For the text-containing cell, return its midpoint in [x, y] coordinate format. 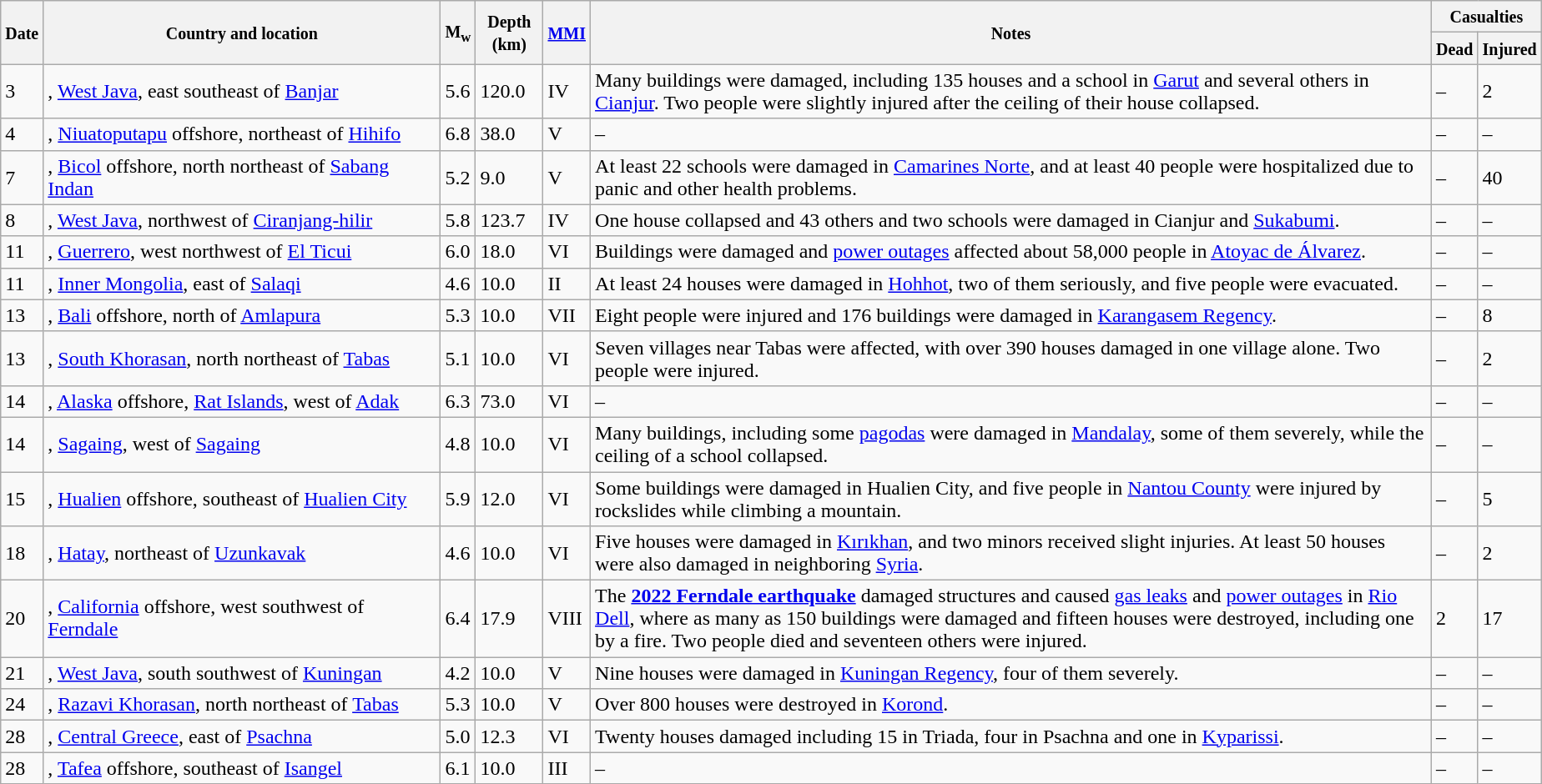
Date [22, 33]
5 [1509, 499]
At least 22 schools were damaged in Camarines Norte, and at least 40 people were hospitalized due to panic and other health problems. [1011, 177]
Twenty houses damaged including 15 in Triada, four in Psachna and one in Kyparissi. [1011, 736]
Country and location [242, 33]
Five houses were damaged in Kırıkhan, and two minors received slight injuries. At least 50 houses were also damaged in neighboring Syria. [1011, 554]
40 [1509, 177]
, Sagaing, west of Sagaing [242, 444]
At least 24 houses were damaged in Hohhot, two of them seriously, and five people were evacuated. [1011, 284]
5.8 [458, 220]
6.4 [458, 619]
18.0 [509, 252]
17.9 [509, 619]
18 [22, 554]
24 [22, 705]
VII [567, 315]
7 [22, 177]
, Hatay, northeast of Uzunkavak [242, 554]
12.0 [509, 499]
, West Java, northwest of Ciranjang-hilir [242, 220]
, Inner Mongolia, east of Salaqi [242, 284]
II [567, 284]
Over 800 houses were destroyed in Korond. [1011, 705]
One house collapsed and 43 others and two schools were damaged in Cianjur and Sukabumi. [1011, 220]
38.0 [509, 134]
21 [22, 673]
, Hualien offshore, southeast of Hualien City [242, 499]
, Bicol offshore, north northeast of Sabang Indan [242, 177]
III [567, 768]
17 [1509, 619]
Notes [1011, 33]
Buildings were damaged and power outages affected about 58,000 people in Atoyac de Álvarez. [1011, 252]
Dead [1454, 48]
6.0 [458, 252]
20 [22, 619]
, West Java, south southwest of Kuningan [242, 673]
, South Khorasan, north northeast of Tabas [242, 359]
, Niuatoputapu offshore, northeast of Hihifo [242, 134]
, Razavi Khorasan, north northeast of Tabas [242, 705]
Depth (km) [509, 33]
4.8 [458, 444]
6.1 [458, 768]
123.7 [509, 220]
, Central Greece, east of Psachna [242, 736]
Eight people were injured and 176 buildings were damaged in Karangasem Regency. [1011, 315]
12.3 [509, 736]
MMI [567, 33]
, Bali offshore, north of Amlapura [242, 315]
3 [22, 92]
VIII [567, 619]
Nine houses were damaged in Kuningan Regency, four of them severely. [1011, 673]
, California offshore, west southwest of Ferndale [242, 619]
6.8 [458, 134]
, West Java, east southeast of Banjar [242, 92]
Seven villages near Tabas were affected, with over 390 houses damaged in one village alone. Two people were injured. [1011, 359]
4.2 [458, 673]
73.0 [509, 401]
, Tafea offshore, southeast of Isangel [242, 768]
5.1 [458, 359]
5.2 [458, 177]
15 [22, 499]
Mw [458, 33]
, Guerrero, west northwest of El Ticui [242, 252]
5.0 [458, 736]
120.0 [509, 92]
Many buildings, including some pagodas were damaged in Mandalay, some of them severely, while the ceiling of a school collapsed. [1011, 444]
5.9 [458, 499]
Injured [1509, 48]
5.6 [458, 92]
6.3 [458, 401]
4 [22, 134]
Casualties [1486, 17]
9.0 [509, 177]
, Alaska offshore, Rat Islands, west of Adak [242, 401]
Some buildings were damaged in Hualien City, and five people in Nantou County were injured by rockslides while climbing a mountain. [1011, 499]
